For the text-containing cell, return its midpoint in [X, Y] coordinate format. 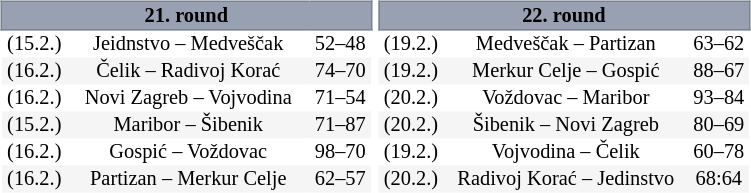
Jeidnstvo – Medveščak [188, 44]
Merkur Celje – Gospić [566, 72]
Voždovac – Maribor [566, 98]
Gospić – Voždovac [188, 152]
93–84 [719, 98]
52–48 [340, 44]
68:64 [719, 180]
80–69 [719, 126]
Čelik – Radivoj Korać [188, 72]
63–62 [719, 44]
98–70 [340, 152]
60–78 [719, 152]
22. round [564, 15]
Medveščak – Partizan [566, 44]
Partizan – Merkur Celje [188, 180]
Radivoj Korać – Jedinstvo [566, 180]
62–57 [340, 180]
21. round [186, 15]
Novi Zagreb – Vojvodina [188, 98]
Vojvodina – Čelik [566, 152]
Šibenik – Novi Zagreb [566, 126]
71–87 [340, 126]
74–70 [340, 72]
71–54 [340, 98]
Maribor – Šibenik [188, 126]
88–67 [719, 72]
